Determine the (x, y) coordinate at the center of the cell enclosing the given text.  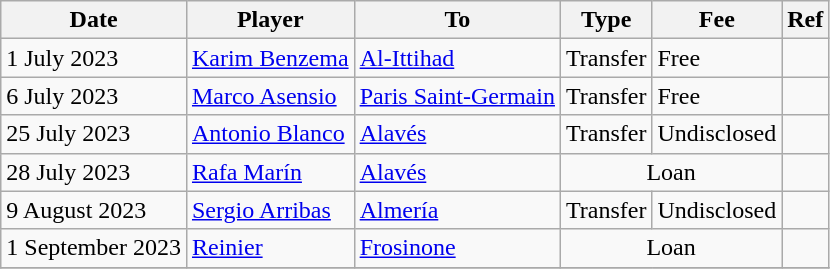
Rafa Marín (270, 172)
Reinier (270, 248)
Ref (806, 20)
To (457, 20)
9 August 2023 (94, 210)
Antonio Blanco (270, 134)
Marco Asensio (270, 96)
Almería (457, 210)
1 September 2023 (94, 248)
Fee (717, 20)
Karim Benzema (270, 58)
6 July 2023 (94, 96)
25 July 2023 (94, 134)
Date (94, 20)
Player (270, 20)
Al-Ittihad (457, 58)
Sergio Arribas (270, 210)
Paris Saint-Germain (457, 96)
Frosinone (457, 248)
Type (606, 20)
28 July 2023 (94, 172)
1 July 2023 (94, 58)
